Search for the cell housing the specified text and yield its (x, y) center coordinate. 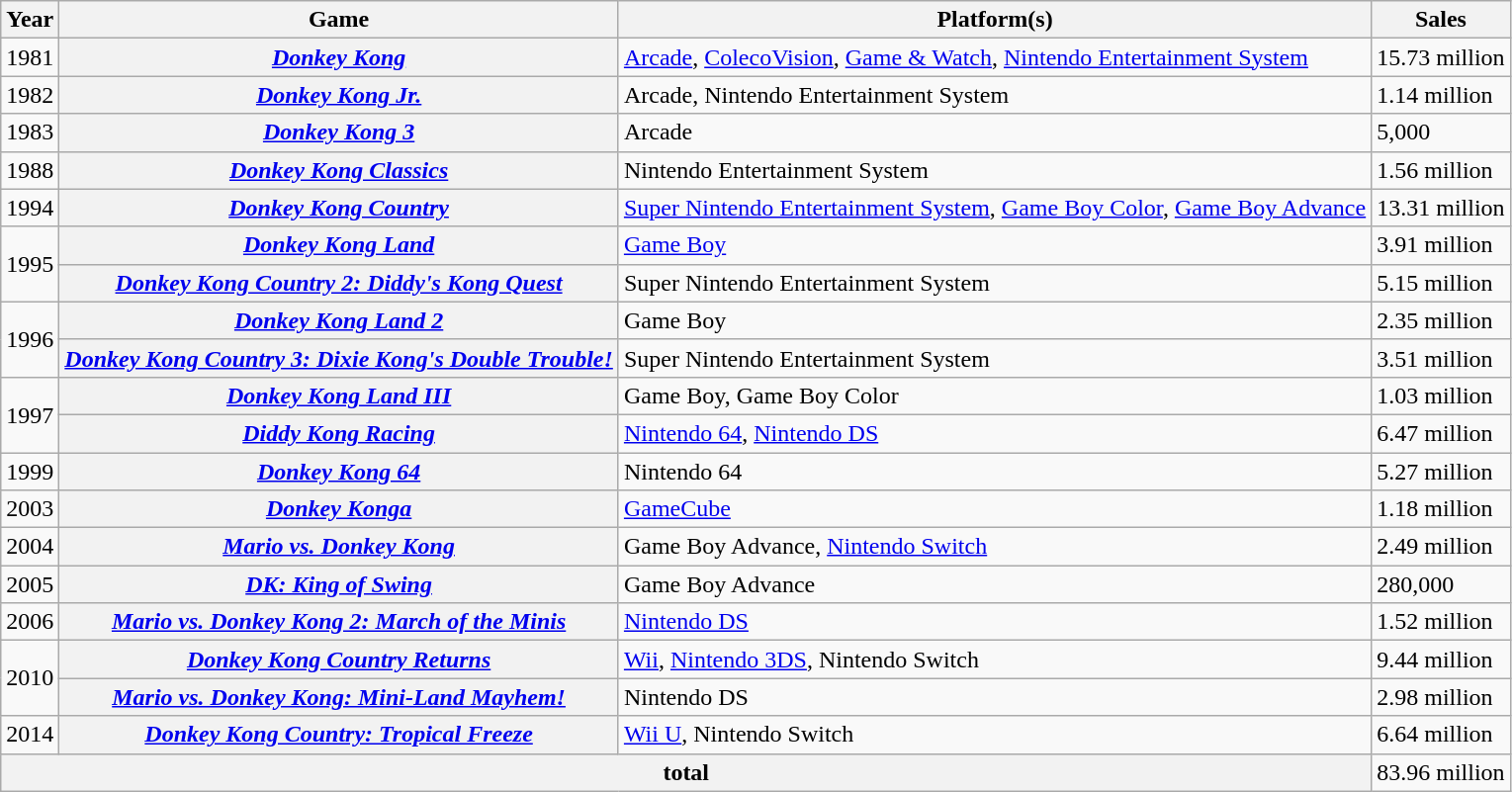
1996 (30, 339)
Arcade, ColecoVision, Game & Watch, Nintendo Entertainment System (995, 57)
Donkey Kong Jr. (339, 95)
3.91 million (1441, 245)
2.35 million (1441, 320)
2010 (30, 678)
total (686, 772)
GameCube (995, 509)
Donkey Kong Country 3: Dixie Kong's Double Trouble! (339, 358)
DK: King of Swing (339, 584)
1.03 million (1441, 396)
83.96 million (1441, 772)
Nintendo 64 (995, 472)
6.47 million (1441, 433)
5.15 million (1441, 283)
Donkey Kong Land III (339, 396)
Donkey Kong 3 (339, 132)
5.27 million (1441, 472)
1.14 million (1441, 95)
Donkey Kong 64 (339, 472)
Wii, Nintendo 3DS, Nintendo Switch (995, 660)
Mario vs. Donkey Kong (339, 547)
Year (30, 20)
Game Boy Advance (995, 584)
1982 (30, 95)
13.31 million (1441, 208)
2.98 million (1441, 697)
2.49 million (1441, 547)
Donkey Kong Country (339, 208)
Donkey Konga (339, 509)
Donkey Kong Land 2 (339, 320)
2003 (30, 509)
Nintendo 64, Nintendo DS (995, 433)
Donkey Kong Land (339, 245)
1997 (30, 414)
2006 (30, 622)
3.51 million (1441, 358)
Sales (1441, 20)
6.64 million (1441, 735)
2004 (30, 547)
Donkey Kong (339, 57)
Diddy Kong Racing (339, 433)
Donkey Kong Classics (339, 170)
Donkey Kong Country: Tropical Freeze (339, 735)
Donkey Kong Country Returns (339, 660)
Super Nintendo Entertainment System, Game Boy Color, Game Boy Advance (995, 208)
Mario vs. Donkey Kong: Mini-Land Mayhem! (339, 697)
1988 (30, 170)
Game (339, 20)
Donkey Kong Country 2: Diddy's Kong Quest (339, 283)
1995 (30, 264)
9.44 million (1441, 660)
Game Boy, Game Boy Color (995, 396)
2014 (30, 735)
1.52 million (1441, 622)
1999 (30, 472)
1994 (30, 208)
1983 (30, 132)
280,000 (1441, 584)
Platform(s) (995, 20)
Nintendo Entertainment System (995, 170)
Arcade (995, 132)
1.56 million (1441, 170)
5,000 (1441, 132)
1981 (30, 57)
2005 (30, 584)
Arcade, Nintendo Entertainment System (995, 95)
Wii U, Nintendo Switch (995, 735)
15.73 million (1441, 57)
1.18 million (1441, 509)
Mario vs. Donkey Kong 2: March of the Minis (339, 622)
Game Boy Advance, Nintendo Switch (995, 547)
